Determine the [x, y] coordinate at the center of the cell enclosing the given text.  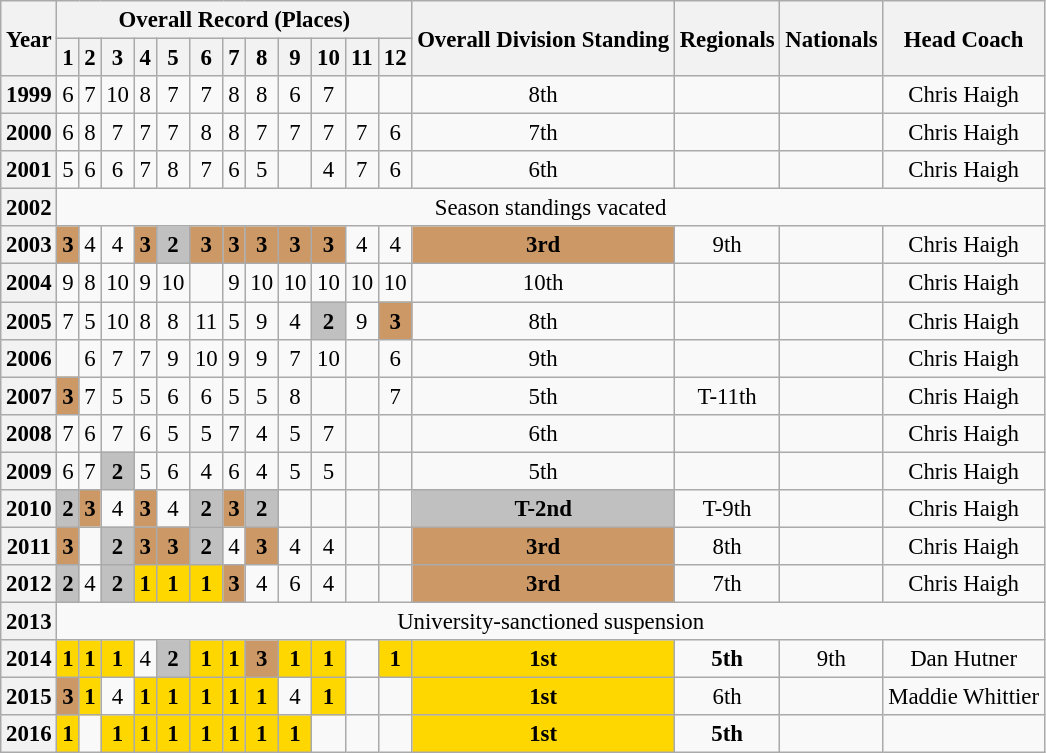
Maddie Whittier [964, 697]
Season standings vacated [550, 208]
University-sanctioned suspension [550, 621]
1999 [29, 95]
2002 [29, 208]
Overall Record (Places) [234, 20]
Regionals [727, 38]
2001 [29, 170]
Overall Division Standing [544, 38]
10th [544, 283]
2007 [29, 396]
T-11th [727, 396]
2013 [29, 621]
Nationals [832, 38]
2015 [29, 697]
2009 [29, 471]
T-2nd [544, 509]
2005 [29, 321]
12 [394, 58]
2012 [29, 584]
Year [29, 38]
Dan Hutner [964, 659]
2004 [29, 283]
2011 [29, 546]
2006 [29, 358]
2014 [29, 659]
Head Coach [964, 38]
2016 [29, 734]
2003 [29, 245]
2010 [29, 509]
2008 [29, 433]
2000 [29, 133]
T-9th [727, 509]
